Return the [x, y] coordinate for the center point of the cell that contains the specified text.  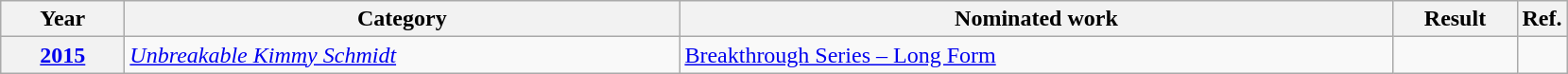
Nominated work [1036, 19]
Breakthrough Series – Long Form [1036, 55]
Result [1456, 19]
Unbreakable Kimmy Schmidt [403, 55]
Year [62, 19]
Category [403, 19]
Ref. [1542, 19]
2015 [62, 55]
